Output the (X, Y) coordinate of the center of the cell containing the given text.  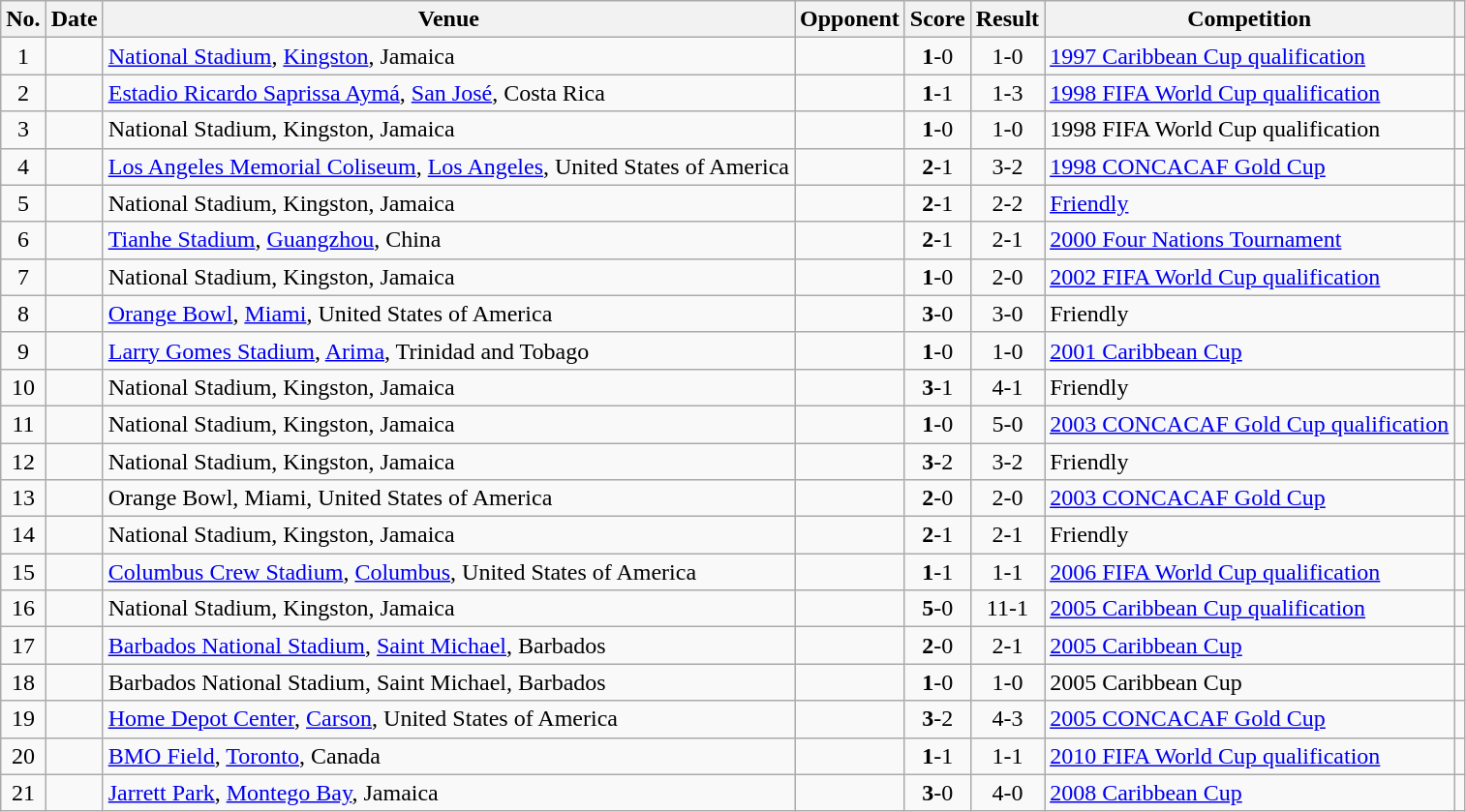
1997 Caribbean Cup qualification (1249, 56)
11 (23, 424)
Tianhe Stadium, Guangzhou, China (448, 240)
6 (23, 240)
7 (23, 277)
Jarrett Park, Montego Bay, Jamaica (448, 793)
13 (23, 498)
2002 FIFA World Cup qualification (1249, 277)
10 (23, 387)
Columbus Crew Stadium, Columbus, United States of America (448, 572)
Competition (1249, 19)
2000 Four Nations Tournament (1249, 240)
2-2 (1007, 203)
1 (23, 56)
3 (23, 130)
2001 Caribbean Cup (1249, 350)
2006 FIFA World Cup qualification (1249, 572)
4 (23, 166)
No. (23, 19)
2008 Caribbean Cup (1249, 793)
4-3 (1007, 719)
Larry Gomes Stadium, Arima, Trinidad and Tobago (448, 350)
8 (23, 314)
Los Angeles Memorial Coliseum, Los Angeles, United States of America (448, 166)
BMO Field, Toronto, Canada (448, 756)
12 (23, 462)
15 (23, 572)
2005 CONCACAF Gold Cup (1249, 719)
5 (23, 203)
9 (23, 350)
2003 CONCACAF Gold Cup qualification (1249, 424)
Estadio Ricardo Saprissa Aymá, San José, Costa Rica (448, 93)
4-1 (1007, 387)
11-1 (1007, 609)
18 (23, 682)
17 (23, 646)
1-3 (1007, 93)
19 (23, 719)
16 (23, 609)
Result (1007, 19)
2003 CONCACAF Gold Cup (1249, 498)
Date (74, 19)
2010 FIFA World Cup qualification (1249, 756)
14 (23, 535)
3-1 (937, 387)
4-0 (1007, 793)
Score (937, 19)
Opponent (849, 19)
2 (23, 93)
20 (23, 756)
2005 Caribbean Cup qualification (1249, 609)
Venue (448, 19)
Home Depot Center, Carson, United States of America (448, 719)
21 (23, 793)
1998 CONCACAF Gold Cup (1249, 166)
